Output the (X, Y) coordinate of the center of the cell containing the given text.  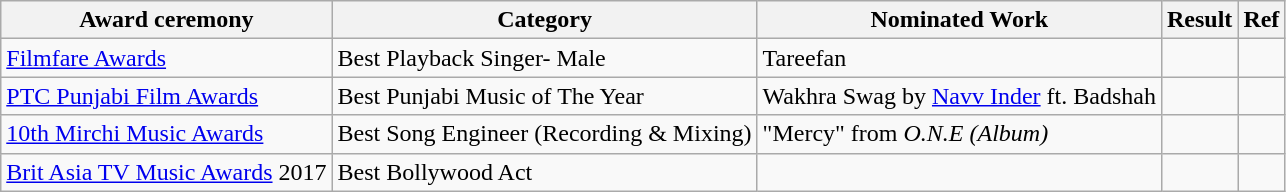
Category (544, 20)
PTC Punjabi Film Awards (166, 96)
Award ceremony (166, 20)
Tareefan (959, 58)
10th Mirchi Music Awards (166, 134)
Best Song Engineer (Recording & Mixing) (544, 134)
Nominated Work (959, 20)
Wakhra Swag by Navv Inder ft. Badshah (959, 96)
Ref (1262, 20)
Best Playback Singer- Male (544, 58)
Filmfare Awards (166, 58)
Result (1199, 20)
Best Punjabi Music of The Year (544, 96)
Brit Asia TV Music Awards 2017 (166, 172)
"Mercy" from O.N.E (Album) (959, 134)
Best Bollywood Act (544, 172)
